From the cell containing the given text, extract its center point as [X, Y] coordinate. 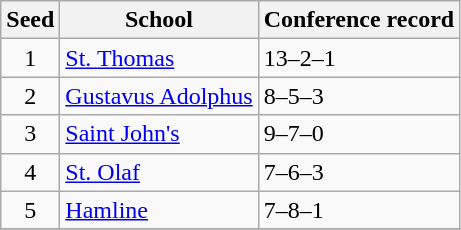
5 [30, 210]
Saint John's [159, 134]
Seed [30, 20]
St. Thomas [159, 58]
9–7–0 [358, 134]
7–6–3 [358, 172]
Hamline [159, 210]
7–8–1 [358, 210]
School [159, 20]
Conference record [358, 20]
3 [30, 134]
St. Olaf [159, 172]
1 [30, 58]
13–2–1 [358, 58]
8–5–3 [358, 96]
Gustavus Adolphus [159, 96]
4 [30, 172]
2 [30, 96]
